Scan for the cell matching the given text and deliver its (X, Y) coordinate at center. 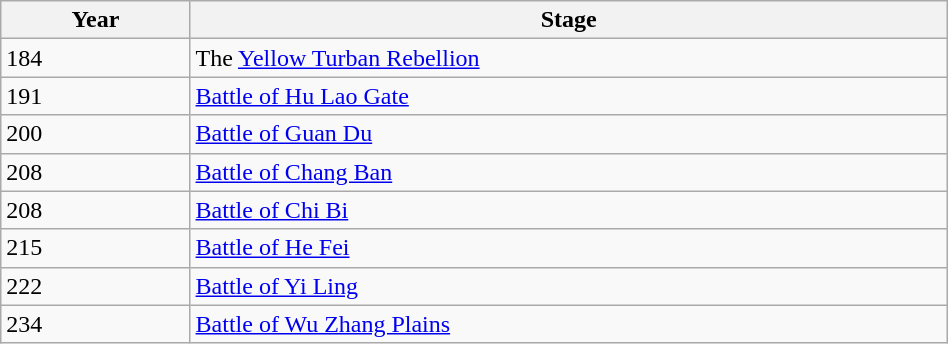
The Yellow Turban Rebellion (568, 58)
Stage (568, 20)
Battle of Wu Zhang Plains (568, 324)
Battle of Yi Ling (568, 286)
215 (96, 248)
Battle of Chang Ban (568, 172)
222 (96, 286)
Battle of Hu Lao Gate (568, 96)
Year (96, 20)
200 (96, 134)
184 (96, 58)
Battle of Chi Bi (568, 210)
Battle of He Fei (568, 248)
234 (96, 324)
191 (96, 96)
Battle of Guan Du (568, 134)
